Output the [x, y] coordinate of the center of the cell containing the given text.  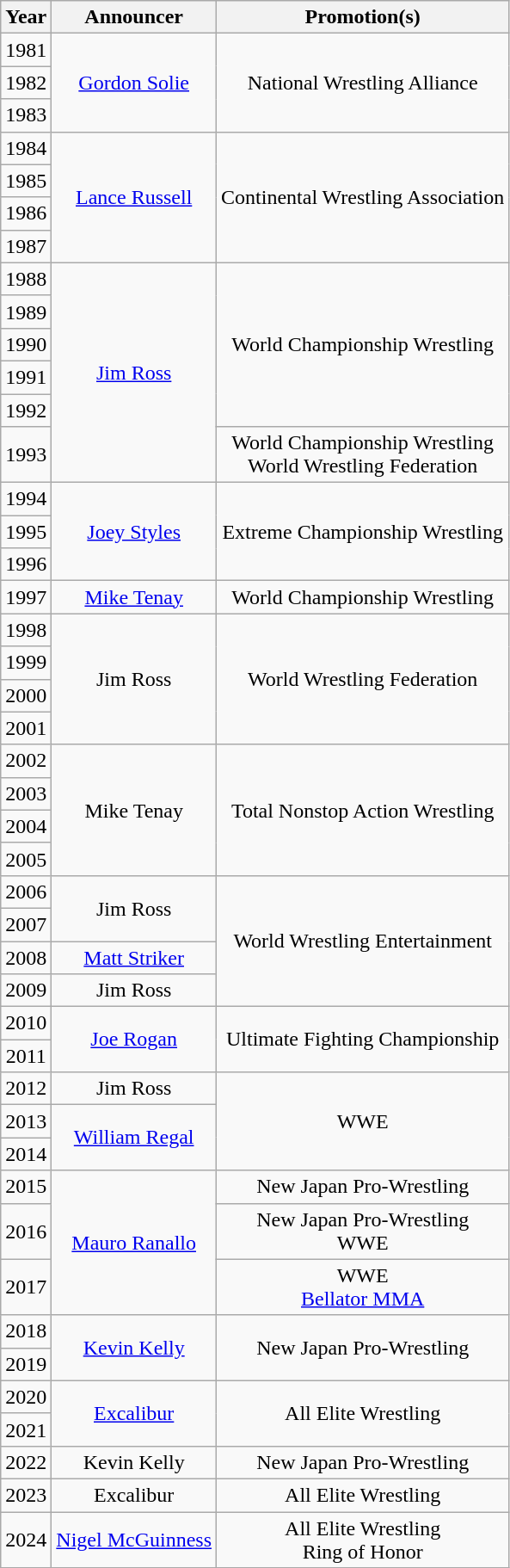
2013 [26, 1121]
World Wrestling Entertainment [363, 941]
WWE [363, 1121]
1983 [26, 115]
2001 [26, 728]
Promotion(s) [363, 17]
2003 [26, 793]
1981 [26, 50]
Total Nonstop Action Wrestling [363, 810]
Matt Striker [134, 958]
2022 [26, 1462]
1996 [26, 565]
2018 [26, 1331]
2012 [26, 1089]
2004 [26, 826]
2006 [26, 892]
Nigel McGuinness [134, 1539]
1993 [26, 454]
Gordon Solie [134, 83]
All Elite WrestlingRing of Honor [363, 1539]
2020 [26, 1397]
1994 [26, 499]
1997 [26, 597]
2002 [26, 761]
William Regal [134, 1138]
1984 [26, 148]
World Championship WrestlingWorld Wrestling Federation [363, 454]
1987 [26, 246]
1985 [26, 181]
2017 [26, 1287]
2021 [26, 1429]
2008 [26, 958]
Joe Rogan [134, 1040]
World Wrestling Federation [363, 679]
Year [26, 17]
2007 [26, 924]
Mauro Ranallo [134, 1243]
2005 [26, 859]
National Wrestling Alliance [363, 83]
1992 [26, 411]
1982 [26, 83]
1995 [26, 532]
2000 [26, 695]
Extreme Championship Wrestling [363, 532]
WWEBellator MMA [363, 1287]
2016 [26, 1231]
Ultimate Fighting Championship [363, 1040]
2024 [26, 1539]
1986 [26, 213]
2015 [26, 1187]
2011 [26, 1056]
2023 [26, 1495]
2019 [26, 1364]
Announcer [134, 17]
1998 [26, 630]
Continental Wrestling Association [363, 197]
1990 [26, 344]
1991 [26, 377]
2009 [26, 991]
1999 [26, 663]
1989 [26, 312]
Lance Russell [134, 197]
2010 [26, 1023]
New Japan Pro-WrestlingWWE [363, 1231]
2014 [26, 1154]
1988 [26, 279]
Joey Styles [134, 532]
